Identify which cell holds the provided text, then report its [x, y] central coordinate. 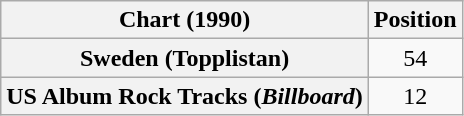
Position [415, 20]
US Album Rock Tracks (Billboard) [185, 96]
Sweden (Topplistan) [185, 58]
12 [415, 96]
54 [415, 58]
Chart (1990) [185, 20]
